Identify which cell holds the provided text, then report its [x, y] central coordinate. 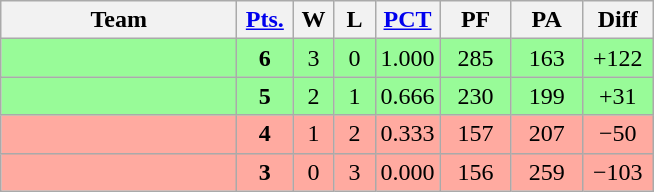
+122 [618, 58]
163 [546, 58]
156 [476, 172]
207 [546, 134]
0.333 [408, 134]
−103 [618, 172]
Diff [618, 20]
157 [476, 134]
230 [476, 96]
4 [265, 134]
L [354, 20]
0.000 [408, 172]
−50 [618, 134]
0.666 [408, 96]
199 [546, 96]
W [314, 20]
1.000 [408, 58]
PCT [408, 20]
PF [476, 20]
285 [476, 58]
Team [119, 20]
5 [265, 96]
PA [546, 20]
Pts. [265, 20]
+31 [618, 96]
6 [265, 58]
259 [546, 172]
